Capture the cell that displays the provided text and extract its (x, y) central coordinate. 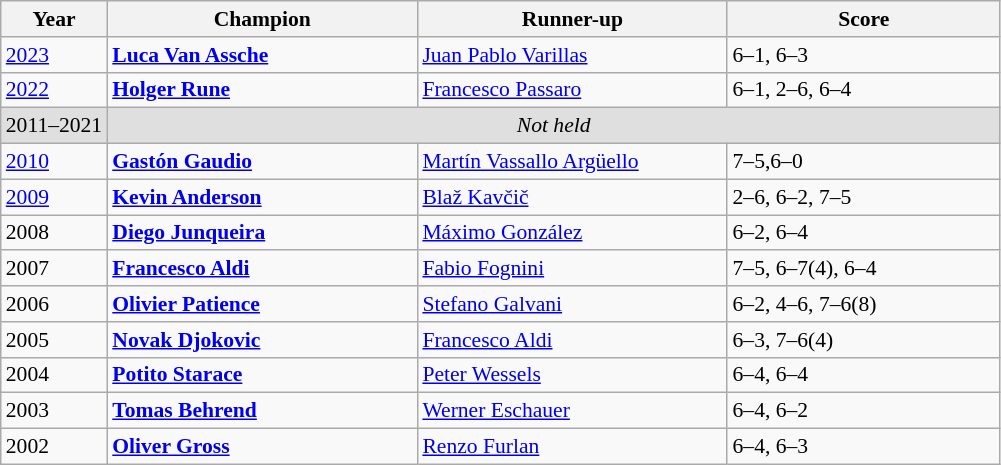
Stefano Galvani (572, 304)
6–2, 6–4 (864, 233)
Novak Djokovic (262, 340)
Potito Starace (262, 375)
Score (864, 19)
Diego Junqueira (262, 233)
2–6, 6–2, 7–5 (864, 197)
6–4, 6–3 (864, 447)
Luca Van Assche (262, 55)
6–4, 6–2 (864, 411)
2011–2021 (54, 126)
Oliver Gross (262, 447)
Werner Eschauer (572, 411)
6–1, 6–3 (864, 55)
2002 (54, 447)
Tomas Behrend (262, 411)
Not held (554, 126)
Máximo González (572, 233)
2010 (54, 162)
Martín Vassallo Argüello (572, 162)
Kevin Anderson (262, 197)
Holger Rune (262, 90)
Renzo Furlan (572, 447)
Fabio Fognini (572, 269)
Olivier Patience (262, 304)
2005 (54, 340)
2009 (54, 197)
Runner-up (572, 19)
Year (54, 19)
2007 (54, 269)
2003 (54, 411)
Blaž Kavčič (572, 197)
6–1, 2–6, 6–4 (864, 90)
6–4, 6–4 (864, 375)
6–3, 7–6(4) (864, 340)
2023 (54, 55)
7–5, 6–7(4), 6–4 (864, 269)
Peter Wessels (572, 375)
2006 (54, 304)
Juan Pablo Varillas (572, 55)
6–2, 4–6, 7–6(8) (864, 304)
7–5,6–0 (864, 162)
Gastón Gaudio (262, 162)
Francesco Passaro (572, 90)
2022 (54, 90)
2008 (54, 233)
2004 (54, 375)
Champion (262, 19)
